Output the (X, Y) coordinate of the center of the cell containing the given text.  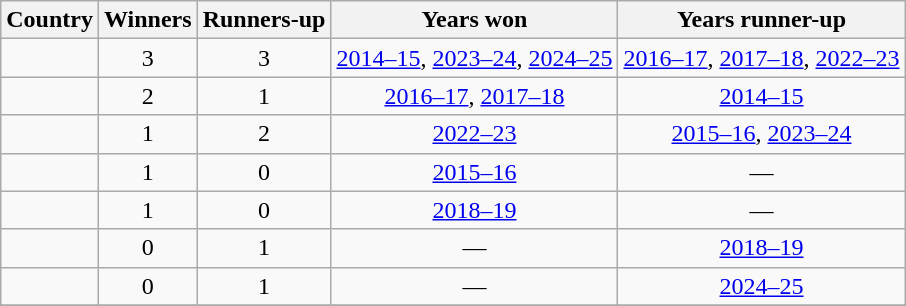
2015–16 (474, 172)
2014–15 (762, 96)
Years won (474, 20)
Years runner-up (762, 20)
Runners-up (264, 20)
2015–16, 2023–24 (762, 134)
2024–25 (762, 286)
2022–23 (474, 134)
Country (50, 20)
2016–17, 2017–18, 2022–23 (762, 58)
2014–15, 2023–24, 2024–25 (474, 58)
2016–17, 2017–18 (474, 96)
Winners (148, 20)
